Determine the (x, y) coordinate at the center of the cell enclosing the given text.  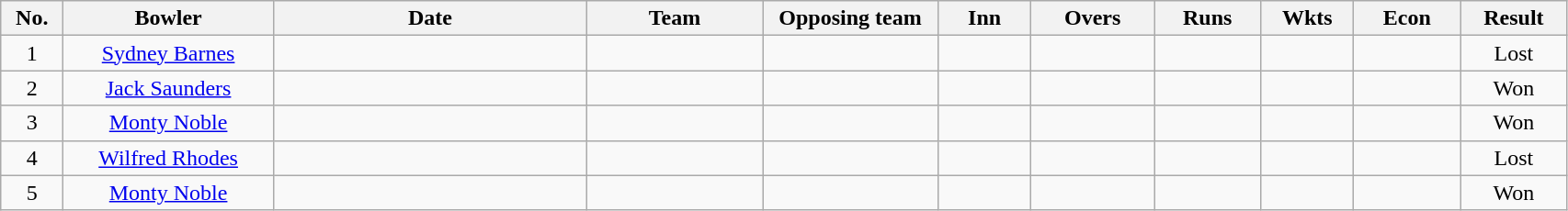
1 (32, 53)
Inn (985, 18)
Team (675, 18)
Overs (1093, 18)
Jack Saunders (169, 88)
Date (430, 18)
Wilfred Rhodes (169, 158)
No. (32, 18)
Opposing team (851, 18)
3 (32, 123)
5 (32, 193)
Bowler (169, 18)
Sydney Barnes (169, 53)
Runs (1208, 18)
2 (32, 88)
Wkts (1307, 18)
Result (1514, 18)
Econ (1407, 18)
4 (32, 158)
